Provide the (X, Y) coordinate of the cell's center where the given text is located.  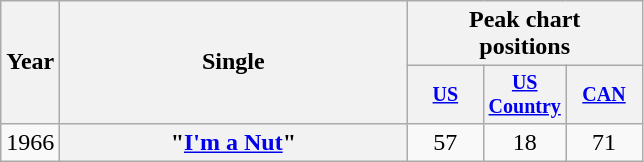
71 (604, 142)
"I'm a Nut" (234, 142)
Peak chartpositions (525, 34)
CAN (604, 94)
Single (234, 62)
US (446, 94)
18 (525, 142)
US Country (525, 94)
Year (30, 62)
57 (446, 142)
1966 (30, 142)
